Output the (x, y) coordinate of the center of the cell containing the given text.  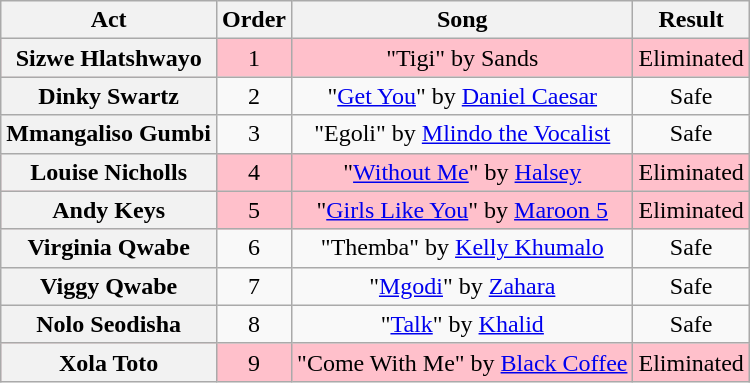
Song (462, 20)
5 (254, 210)
2 (254, 96)
Viggy Qwabe (109, 286)
6 (254, 248)
Mmangaliso Gumbi (109, 134)
"Come With Me" by Black Coffee (462, 362)
Virginia Qwabe (109, 248)
"Egoli" by Mlindo the Vocalist (462, 134)
Sizwe Hlatshwayo (109, 58)
Andy Keys (109, 210)
Nolo Seodisha (109, 324)
"Girls Like You" by Maroon 5 (462, 210)
Xola Toto (109, 362)
9 (254, 362)
"Mgodi" by Zahara (462, 286)
"Without Me" by Halsey (462, 172)
4 (254, 172)
"Tigi" by Sands (462, 58)
3 (254, 134)
"Themba" by Kelly Khumalo (462, 248)
Result (691, 20)
Louise Nicholls (109, 172)
Order (254, 20)
Act (109, 20)
Dinky Swartz (109, 96)
8 (254, 324)
7 (254, 286)
"Get You" by Daniel Caesar (462, 96)
"Talk" by Khalid (462, 324)
1 (254, 58)
